Provide the [x, y] coordinate of the cell's center where the given text is located.  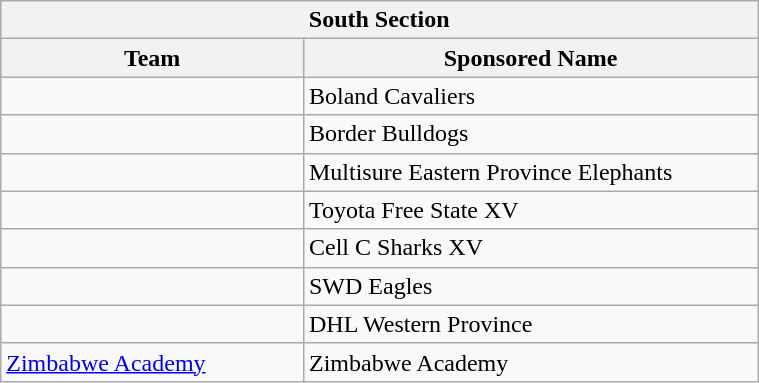
DHL Western Province [530, 324]
Toyota Free State XV [530, 210]
Sponsored Name [530, 58]
Team [152, 58]
SWD Eagles [530, 286]
South Section [380, 20]
Cell C Sharks XV [530, 248]
Boland Cavaliers [530, 96]
Multisure Eastern Province Elephants [530, 172]
Border Bulldogs [530, 134]
